Provide the [X, Y] coordinate of the cell's center where the given text is located.  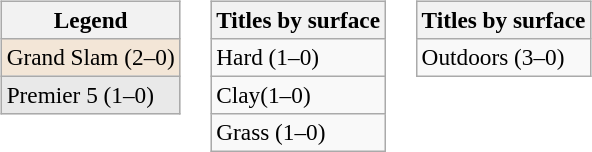
Grass (1–0) [298, 133]
Clay(1–0) [298, 95]
Grand Slam (2–0) [90, 57]
Hard (1–0) [298, 57]
Outdoors (3–0) [504, 57]
Legend [90, 20]
Premier 5 (1–0) [90, 95]
